Extract the (x, y) coordinate from the center of the cell holding the provided text.  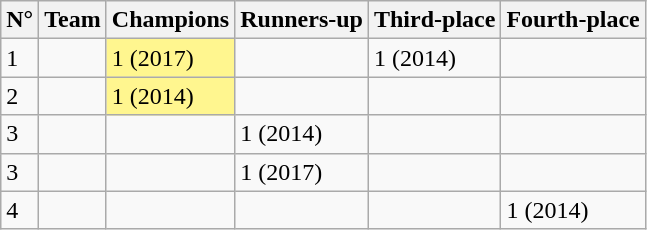
4 (20, 210)
Team (73, 20)
2 (20, 96)
Champions (170, 20)
Fourth-place (573, 20)
1 (20, 58)
Runners-up (302, 20)
N° (20, 20)
Third-place (434, 20)
